Pinpoint the cell where the given text exists, returning its [X, Y] midpoint coordinate. 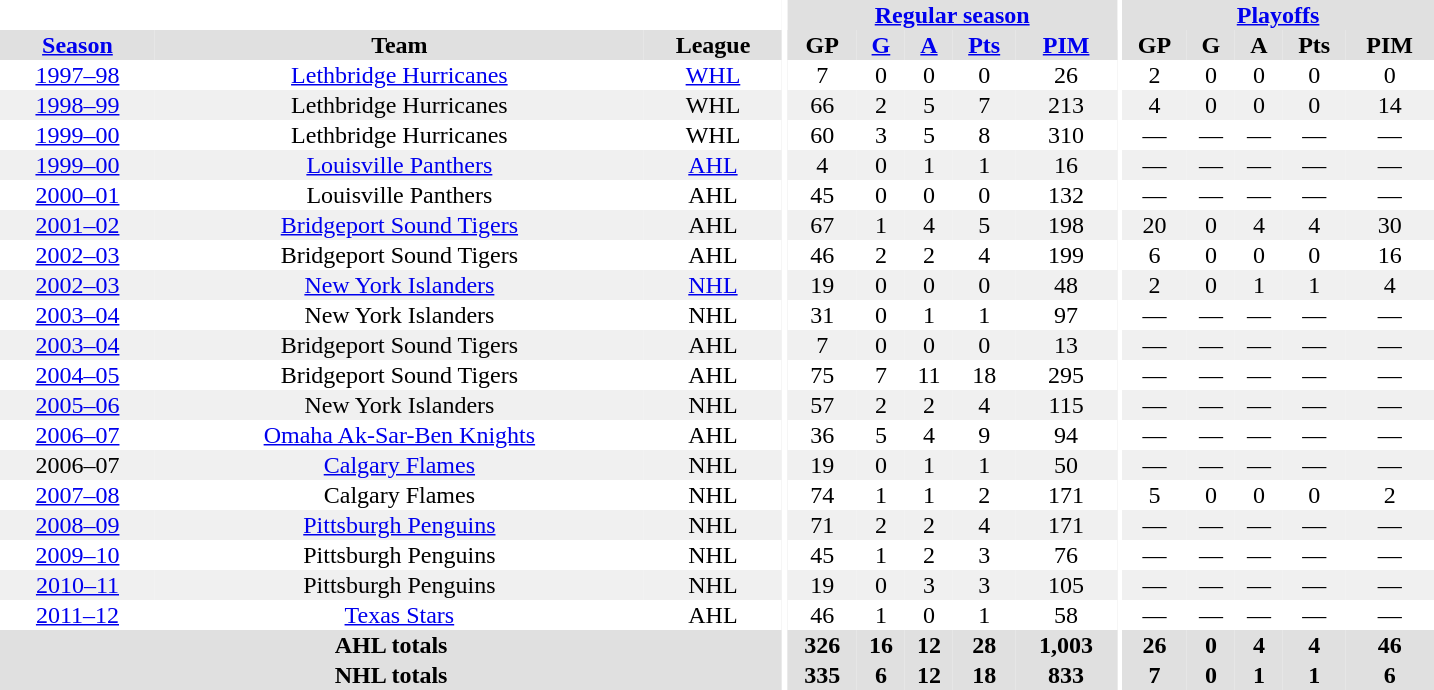
2011–12 [78, 615]
Texas Stars [400, 615]
13 [1066, 345]
66 [822, 105]
31 [822, 315]
Playoffs [1278, 15]
2000–01 [78, 195]
1998–99 [78, 105]
2004–05 [78, 375]
213 [1066, 105]
97 [1066, 315]
48 [1066, 285]
50 [1066, 465]
30 [1390, 225]
2005–06 [78, 405]
20 [1154, 225]
AHL totals [391, 645]
75 [822, 375]
Omaha Ak-Sar-Ben Knights [400, 435]
36 [822, 435]
335 [822, 675]
Regular season [952, 15]
310 [1066, 135]
295 [1066, 375]
115 [1066, 405]
League [713, 45]
58 [1066, 615]
71 [822, 525]
Team [400, 45]
2008–09 [78, 525]
1,003 [1066, 645]
57 [822, 405]
199 [1066, 255]
74 [822, 495]
9 [984, 435]
2010–11 [78, 585]
76 [1066, 555]
105 [1066, 585]
132 [1066, 195]
198 [1066, 225]
2001–02 [78, 225]
833 [1066, 675]
60 [822, 135]
326 [822, 645]
67 [822, 225]
1997–98 [78, 75]
8 [984, 135]
NHL totals [391, 675]
14 [1390, 105]
2007–08 [78, 495]
2009–10 [78, 555]
Season [78, 45]
11 [929, 375]
28 [984, 645]
94 [1066, 435]
